Return the (x, y) coordinate for the center point of the cell that contains the specified text.  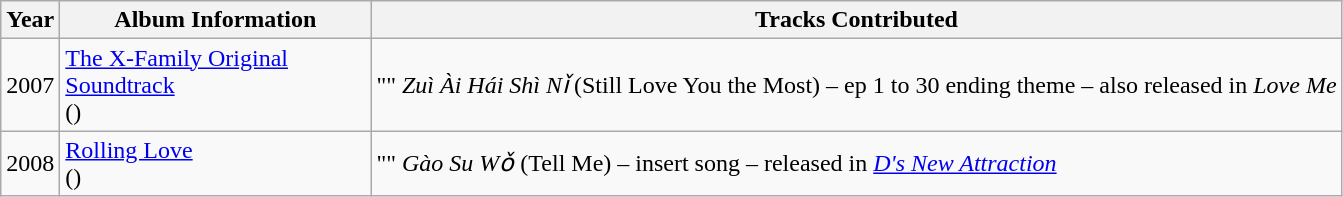
Tracks Contributed (856, 20)
2007 (30, 85)
Rolling Love() (216, 164)
"" Zuì Ài Hái Shì Nǐ (Still Love You the Most) – ep 1 to 30 ending theme – also released in Love Me (856, 85)
"" Gào Su Wǒ (Tell Me) – insert song – released in D's New Attraction (856, 164)
2008 (30, 164)
Year (30, 20)
Album Information (216, 20)
The X-Family Original Soundtrack() (216, 85)
